Detect which cell encompasses the target text, then output its [x, y] center coordinate. 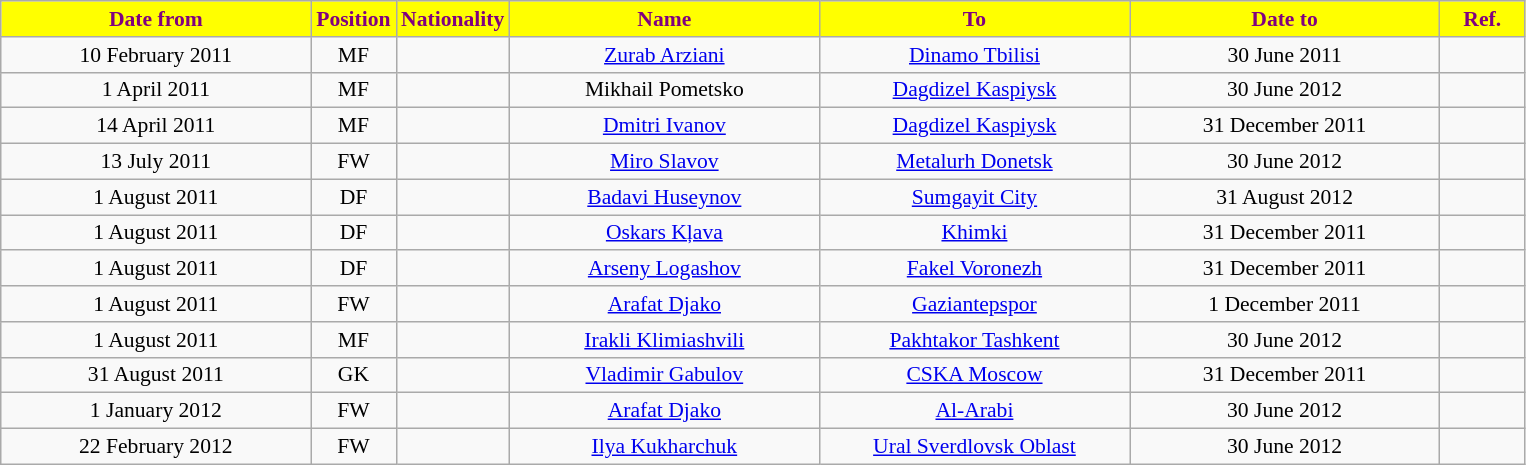
Oskars Kļava [664, 233]
Dmitri Ivanov [664, 126]
To [974, 19]
Ref. [1482, 19]
Fakel Voronezh [974, 269]
30 June 2011 [1285, 55]
Al-Arabi [974, 411]
Ilya Kukharchuk [664, 447]
Dinamo Tbilisi [974, 55]
13 July 2011 [156, 162]
Arseny Logashov [664, 269]
Mikhail Pometsko [664, 90]
Gaziantepspor [974, 304]
Vladimir Gabulov [664, 375]
1 December 2011 [1285, 304]
Badavi Huseynov [664, 197]
Ural Sverdlovsk Oblast [974, 447]
22 February 2012 [156, 447]
31 August 2011 [156, 375]
Zurab Arziani [664, 55]
Metalurh Donetsk [974, 162]
31 August 2012 [1285, 197]
Irakli Klimiashvili [664, 340]
Khimki [974, 233]
Nationality [452, 19]
CSKA Moscow [974, 375]
Name [664, 19]
14 April 2011 [156, 126]
Position [354, 19]
Sumgayit City [974, 197]
1 April 2011 [156, 90]
GK [354, 375]
10 February 2011 [156, 55]
Date from [156, 19]
1 January 2012 [156, 411]
Miro Slavov [664, 162]
Date to [1285, 19]
Pakhtakor Tashkent [974, 340]
